Return the [x, y] coordinate for the center point of the cell that contains the specified text.  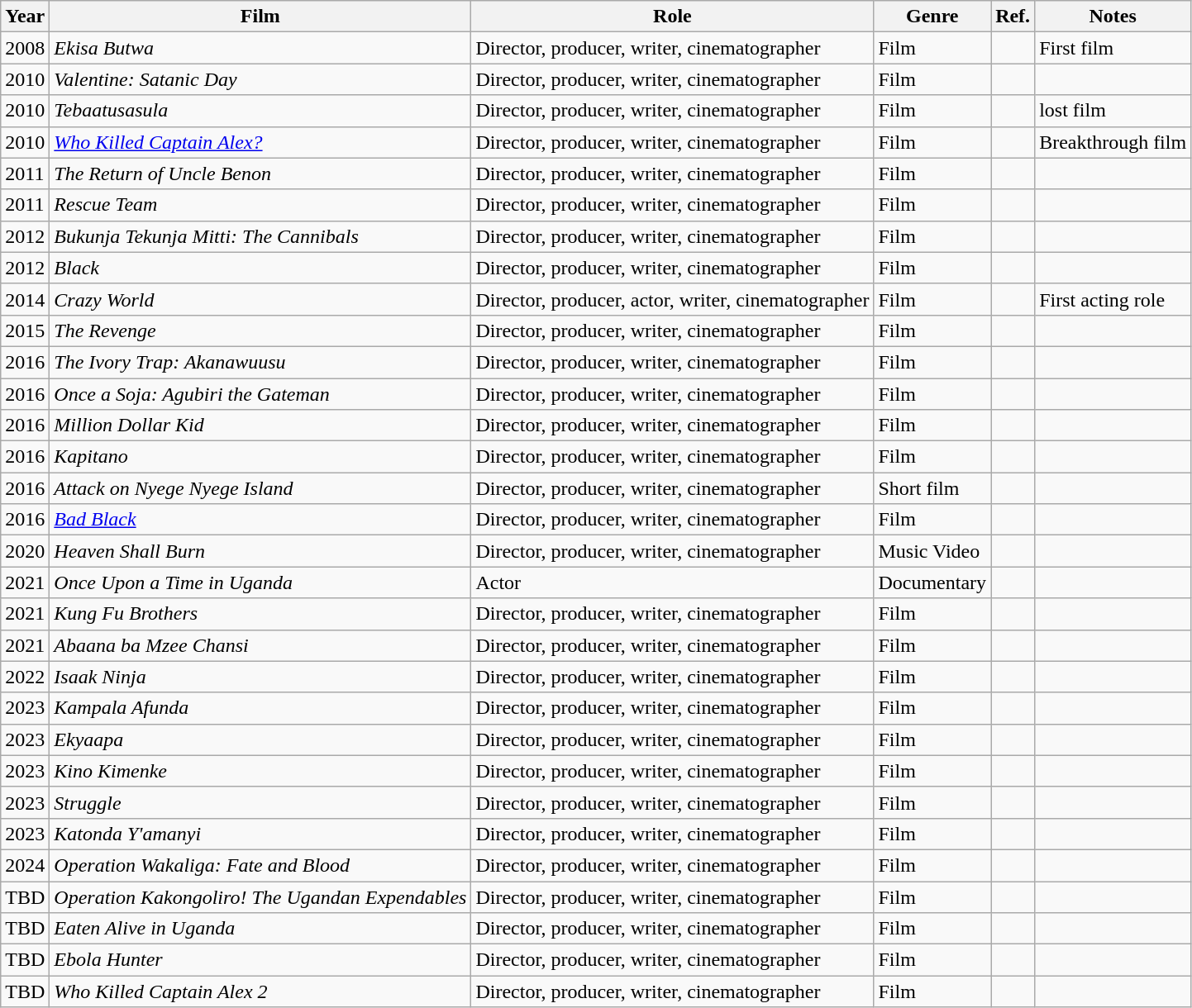
Valentine: Satanic Day [260, 79]
Breakthrough film [1113, 142]
Bukunja Tekunja Mitti: The Cannibals [260, 236]
Short film [932, 488]
Once Upon a Time in Uganda [260, 582]
Genre [932, 17]
Operation Kakongoliro! The Ugandan Expendables [260, 896]
Tebaatusasula [260, 111]
Black [260, 268]
The Revenge [260, 330]
Ref. [1013, 17]
Kampala Afunda [260, 708]
2022 [25, 677]
Ekisa Butwa [260, 48]
Ebola Hunter [260, 960]
Million Dollar Kid [260, 426]
First film [1113, 48]
Attack on Nyege Nyege Island [260, 488]
Kung Fu Brothers [260, 614]
2014 [25, 299]
Crazy World [260, 299]
The Return of Uncle Benon [260, 174]
Who Killed Captain Alex 2 [260, 991]
Actor [673, 582]
Role [673, 17]
Katonda Y'amanyi [260, 834]
Bad Black [260, 520]
2024 [25, 865]
Kapitano [260, 457]
Documentary [932, 582]
Ekyaapa [260, 739]
2008 [25, 48]
Rescue Team [260, 205]
Operation Wakaliga: Fate and Blood [260, 865]
Who Killed Captain Alex? [260, 142]
Kino Kimenke [260, 771]
Once a Soja: Agubiri the Gateman [260, 394]
Heaven Shall Burn [260, 551]
Director, producer, actor, writer, cinematographer [673, 299]
2015 [25, 330]
Isaak Ninja [260, 677]
Abaana ba Mzee Chansi [260, 645]
First acting role [1113, 299]
Eaten Alive in Uganda [260, 929]
Notes [1113, 17]
2020 [25, 551]
Year [25, 17]
Struggle [260, 802]
lost film [1113, 111]
Music Video [932, 551]
The Ivory Trap: Akanawuusu [260, 362]
